Determine the (x, y) coordinate at the center of the cell enclosing the given text.  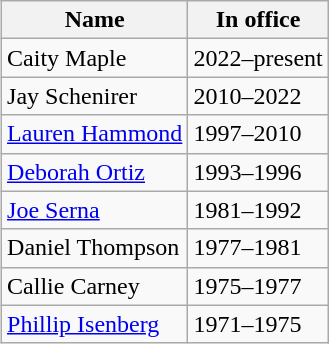
Caity Maple (95, 58)
1993–1996 (258, 172)
1981–1992 (258, 210)
1971–1975 (258, 324)
1977–1981 (258, 248)
In office (258, 20)
1997–2010 (258, 134)
Joe Serna (95, 210)
Callie Carney (95, 286)
Phillip Isenberg (95, 324)
2022–present (258, 58)
Jay Schenirer (95, 96)
Daniel Thompson (95, 248)
2010–2022 (258, 96)
1975–1977 (258, 286)
Deborah Ortiz (95, 172)
Lauren Hammond (95, 134)
Name (95, 20)
